Capture the cell that displays the provided text and extract its (x, y) central coordinate. 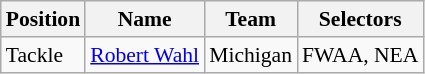
Team (250, 19)
Name (144, 19)
Robert Wahl (144, 55)
FWAA, NEA (360, 55)
Selectors (360, 19)
Tackle (43, 55)
Position (43, 19)
Michigan (250, 55)
